For the text-containing cell, return its midpoint in (X, Y) coordinate format. 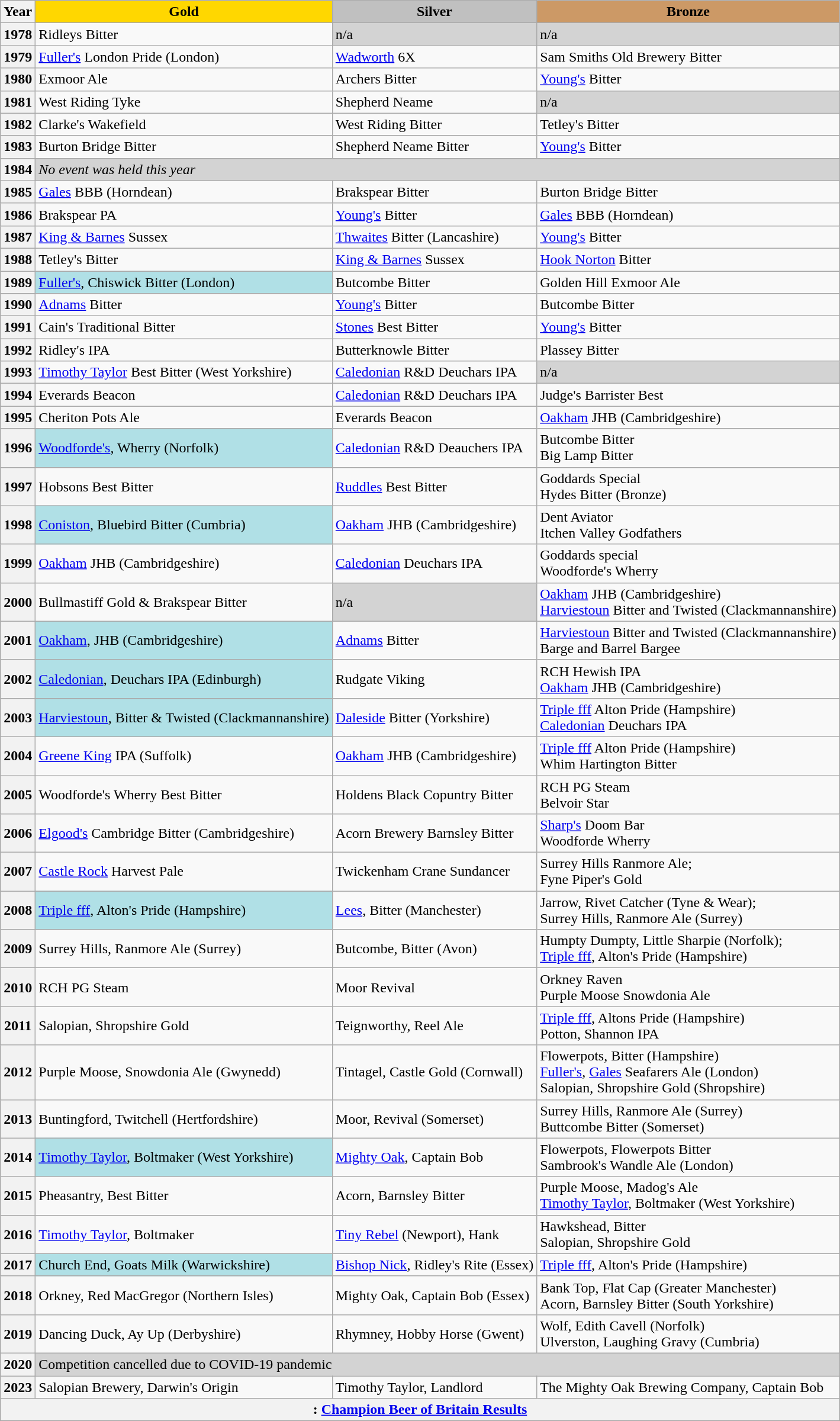
2004 (18, 755)
2005 (18, 795)
2013 (18, 1119)
1986 (18, 214)
RCH PG Steam Belvoir Star (688, 795)
Acorn Brewery Barnsley Bitter (435, 834)
RCH Hewish IPA Oakham JHB (Cambridgeshire) (688, 679)
Ridley's IPA (184, 350)
Cain's Traditional Bitter (184, 327)
Gold (184, 12)
Church End, Goats Milk (Warwickshire) (184, 1265)
1988 (18, 259)
2015 (18, 1196)
Bronze (688, 12)
Woodforde's Wherry Best Bitter (184, 795)
2023 (18, 1387)
Sam Smiths Old Brewery Bitter (688, 57)
Surrey Hills, Ranmore Ale (Surrey) Buttcombe Bitter (Somerset) (688, 1119)
Castle Rock Harvest Pale (184, 872)
Bishop Nick, Ridley's Rite (Essex) (435, 1265)
Salopian Brewery, Darwin's Origin (184, 1387)
2014 (18, 1157)
Greene King IPA (Suffolk) (184, 755)
Woodforde's, Wherry (Norfolk) (184, 448)
Mighty Oak, Captain Bob (Essex) (435, 1295)
1999 (18, 564)
No event was held this year (437, 169)
Caledonian Deuchars IPA (435, 564)
2020 (18, 1364)
1989 (18, 282)
Rhymney, Hobby Horse (Gwent) (435, 1333)
Dancing Duck, Ay Up (Derbyshire) (184, 1333)
2011 (18, 1025)
Flowerpots, Flowerpots Bitter Sambrook's Wandle Ale (London) (688, 1157)
1994 (18, 395)
Judge's Barrister Best (688, 395)
1985 (18, 192)
Stones Best Bitter (435, 327)
Butcombe Bitter Big Lamp Bitter (688, 448)
1984 (18, 169)
Wadworth 6X (435, 57)
Timothy Taylor Best Bitter (West Yorkshire) (184, 372)
2008 (18, 911)
Pheasantry, Best Bitter (184, 1196)
1992 (18, 350)
Triple fff Alton Pride (Hampshire) Whim Hartington Bitter (688, 755)
1982 (18, 124)
Oakham, JHB (Cambridgeshire) (184, 641)
Timothy Taylor, Landlord (435, 1387)
Triple fff, Altons Pride (Hampshire) Potton, Shannon IPA (688, 1025)
2017 (18, 1265)
1979 (18, 57)
Salopian, Shropshire Gold (184, 1025)
2010 (18, 988)
2007 (18, 872)
Cheriton Pots Ale (184, 417)
Wolf, Edith Cavell (Norfolk)Ulverston, Laughing Gravy (Cumbria) (688, 1333)
Golden Hill Exmoor Ale (688, 282)
Surrey Hills, Ranmore Ale (Surrey) (184, 949)
1983 (18, 147)
Sharp's Doom Bar Woodforde Wherry (688, 834)
Fuller's London Pride (London) (184, 57)
1996 (18, 448)
Plassey Bitter (688, 350)
Mighty Oak, Captain Bob (435, 1157)
Hook Norton Bitter (688, 259)
Orkney Raven Purple Moose Snowdonia Ale (688, 988)
Hawkshead, Bitter Salopian, Shropshire Gold (688, 1234)
Purple Moose, Madog's Ale Timothy Taylor, Boltmaker (West Yorkshire) (688, 1196)
Fuller's, Chiswick Bitter (London) (184, 282)
1978 (18, 34)
Oakham JHB (Cambridgeshire) Harviestoun Bitter and Twisted (Clackmannanshire) (688, 602)
1995 (18, 417)
The Mighty Oak Brewing Company, Captain Bob (688, 1387)
Goddards special Woodforde's Wherry (688, 564)
Clarke's Wakefield (184, 124)
1997 (18, 487)
Ridleys Bitter (184, 34)
2016 (18, 1234)
Orkney, Red MacGregor (Northern Isles) (184, 1295)
2001 (18, 641)
Twickenham Crane Sundancer (435, 872)
Tiny Rebel (Newport), Hank (435, 1234)
Triple fff Alton Pride (Hampshire) Caledonian Deuchars IPA (688, 718)
Butterknowle Bitter (435, 350)
Daleside Bitter (Yorkshire) (435, 718)
Holdens Black Copuntry Bitter (435, 795)
1993 (18, 372)
2009 (18, 949)
Butcombe, Bitter (Avon) (435, 949)
2002 (18, 679)
Brakspear PA (184, 214)
1991 (18, 327)
Timothy Taylor, Boltmaker (184, 1234)
Tintagel, Castle Gold (Cornwall) (435, 1072)
Moor, Revival (Somerset) (435, 1119)
2019 (18, 1333)
Jarrow, Rivet Catcher (Tyne & Wear); Surrey Hills, Ranmore Ale (Surrey) (688, 911)
2006 (18, 834)
Rudgate Viking (435, 679)
Lees, Bitter (Manchester) (435, 911)
1987 (18, 237)
Brakspear Bitter (435, 192)
Competition cancelled due to COVID-19 pandemic (437, 1364)
Hobsons Best Bitter (184, 487)
Year (18, 12)
Purple Moose, Snowdonia Ale (Gwynedd) (184, 1072)
Coniston, Bluebird Bitter (Cumbria) (184, 525)
2003 (18, 718)
1980 (18, 79)
West Riding Bitter (435, 124)
2000 (18, 602)
Dent Aviator Itchen Valley Godfathers (688, 525)
Surrey Hills Ranmore Ale; Fyne Piper's Gold (688, 872)
Goddards Special Hydes Bitter (Bronze) (688, 487)
2012 (18, 1072)
Thwaites Bitter (Lancashire) (435, 237)
Archers Bitter (435, 79)
Acorn, Barnsley Bitter (435, 1196)
: Champion Beer of Britain Results (420, 1410)
Moor Revival (435, 988)
Caledonian R&D Deauchers IPA (435, 448)
West Riding Tyke (184, 102)
Buntingford, Twitchell (Hertfordshire) (184, 1119)
Flowerpots, Bitter (Hampshire) Fuller's, Gales Seafarers Ale (London) Salopian, Shropshire Gold (Shropshire) (688, 1072)
Silver (435, 12)
Timothy Taylor, Boltmaker (West Yorkshire) (184, 1157)
Shepherd Neame Bitter (435, 147)
1998 (18, 525)
Caledonian, Deuchars IPA (Edinburgh) (184, 679)
Harviestoun, Bitter & Twisted (Clackmannanshire) (184, 718)
Ruddles Best Bitter (435, 487)
Shepherd Neame (435, 102)
Teignworthy, Reel Ale (435, 1025)
1981 (18, 102)
1990 (18, 305)
Elgood's Cambridge Bitter (Cambridgeshire) (184, 834)
Exmoor Ale (184, 79)
Humpty Dumpty, Little Sharpie (Norfolk); Triple fff, Alton's Pride (Hampshire) (688, 949)
2018 (18, 1295)
Bullmastiff Gold & Brakspear Bitter (184, 602)
Harviestoun Bitter and Twisted (Clackmannanshire) Barge and Barrel Bargee (688, 641)
RCH PG Steam (184, 988)
Bank Top, Flat Cap (Greater Manchester)Acorn, Barnsley Bitter (South Yorkshire) (688, 1295)
